Return (x, y) of the center of cell containing provided text 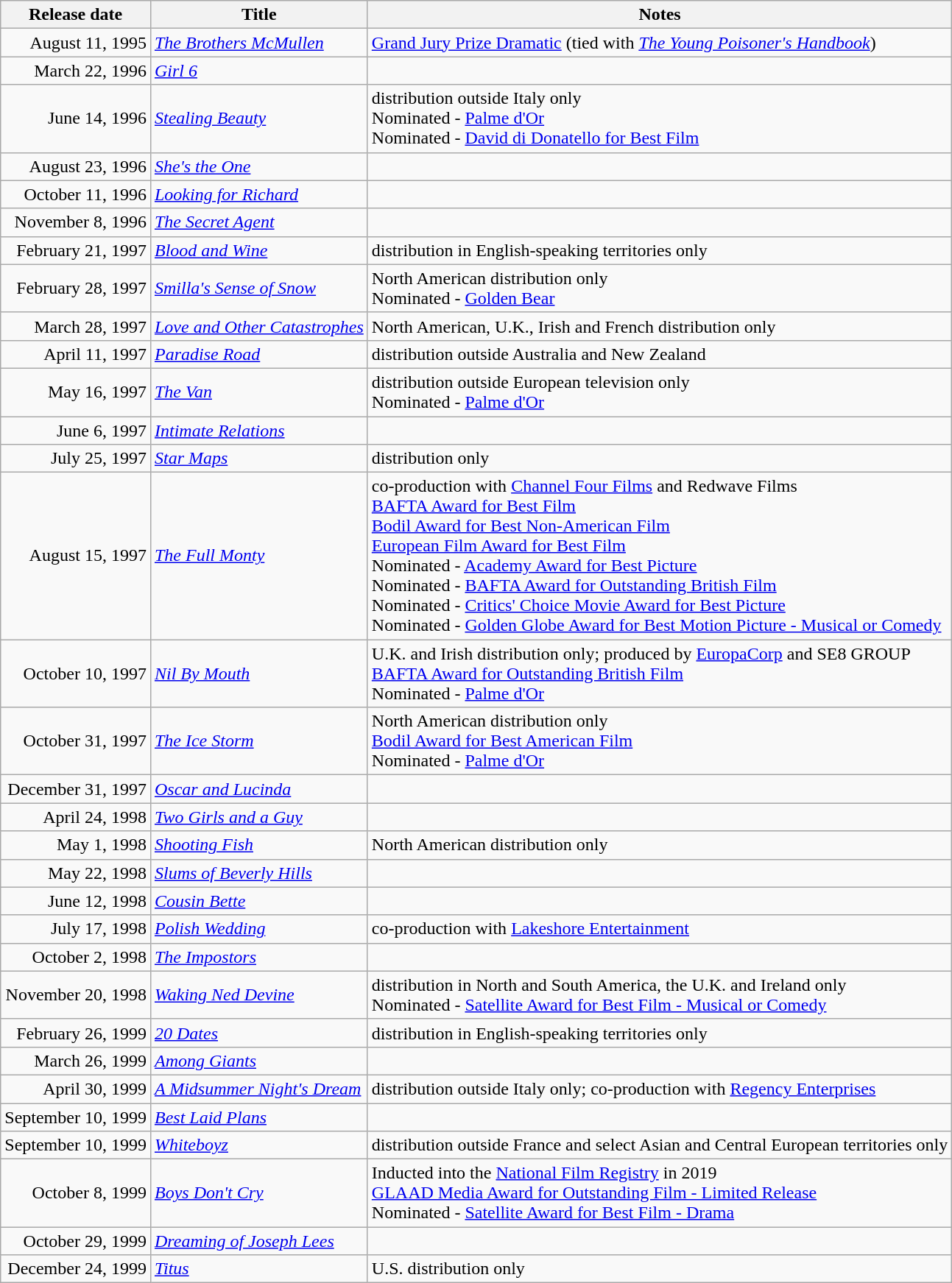
Dreaming of Joseph Lees (259, 1241)
Nil By Mouth (259, 674)
November 8, 1996 (76, 222)
The Impostors (259, 957)
October 8, 1999 (76, 1193)
Oscar and Lucinda (259, 789)
April 24, 1998 (76, 817)
August 15, 1997 (76, 556)
Shooting Fish (259, 845)
Slums of Beverly Hills (259, 873)
Smilla's Sense of Snow (259, 289)
The Van (259, 392)
Paradise Road (259, 354)
distribution outside Italy onlyNominated - Palme d'Or Nominated - David di Donatello for Best Film (660, 119)
U.S. distribution only (660, 1269)
distribution outside Australia and New Zealand (660, 354)
June 12, 1998 (76, 901)
co-production with Lakeshore Entertainment (660, 929)
Love and Other Catastrophes (259, 326)
Grand Jury Prize Dramatic (tied with The Young Poisoner's Handbook) (660, 43)
October 10, 1997 (76, 674)
Cousin Bette (259, 901)
October 29, 1999 (76, 1241)
August 11, 1995 (76, 43)
Whiteboyz (259, 1145)
July 25, 1997 (76, 459)
October 2, 1998 (76, 957)
U.K. and Irish distribution only; produced by EuropaCorp and SE8 GROUPBAFTA Award for Outstanding British FilmNominated - Palme d'Or (660, 674)
Boys Don't Cry (259, 1193)
North American distribution only Nominated - Golden Bear (660, 289)
Release date (76, 15)
October 11, 1996 (76, 194)
The Full Monty (259, 556)
distribution in North and South America, the U.K. and Ireland only Nominated - Satellite Award for Best Film - Musical or Comedy (660, 995)
February 26, 1999 (76, 1033)
Looking for Richard (259, 194)
March 22, 1996 (76, 71)
December 24, 1999 (76, 1269)
North American distribution only (660, 845)
A Midsummer Night's Dream (259, 1089)
Star Maps (259, 459)
June 14, 1996 (76, 119)
November 20, 1998 (76, 995)
Notes (660, 15)
North American distribution only Bodil Award for Best American Film Nominated - Palme d'Or (660, 741)
North American, U.K., Irish and French distribution only (660, 326)
The Ice Storm (259, 741)
She's the One (259, 166)
Best Laid Plans (259, 1117)
March 28, 1997 (76, 326)
Among Giants (259, 1061)
May 1, 1998 (76, 845)
Waking Ned Devine (259, 995)
May 22, 1998 (76, 873)
Intimate Relations (259, 431)
Stealing Beauty (259, 119)
Titus (259, 1269)
July 17, 1998 (76, 929)
March 26, 1999 (76, 1061)
distribution outside France and select Asian and Central European territories only (660, 1145)
Blood and Wine (259, 250)
Title (259, 15)
Girl 6 (259, 71)
distribution outside European television only Nominated - Palme d'Or (660, 392)
20 Dates (259, 1033)
June 6, 1997 (76, 431)
Two Girls and a Guy (259, 817)
February 21, 1997 (76, 250)
April 30, 1999 (76, 1089)
The Brothers McMullen (259, 43)
distribution outside Italy only; co-production with Regency Enterprises (660, 1089)
December 31, 1997 (76, 789)
October 31, 1997 (76, 741)
February 28, 1997 (76, 289)
The Secret Agent (259, 222)
distribution only (660, 459)
May 16, 1997 (76, 392)
Polish Wedding (259, 929)
August 23, 1996 (76, 166)
April 11, 1997 (76, 354)
